Pinpoint the cell where the given text exists, returning its (X, Y) midpoint coordinate. 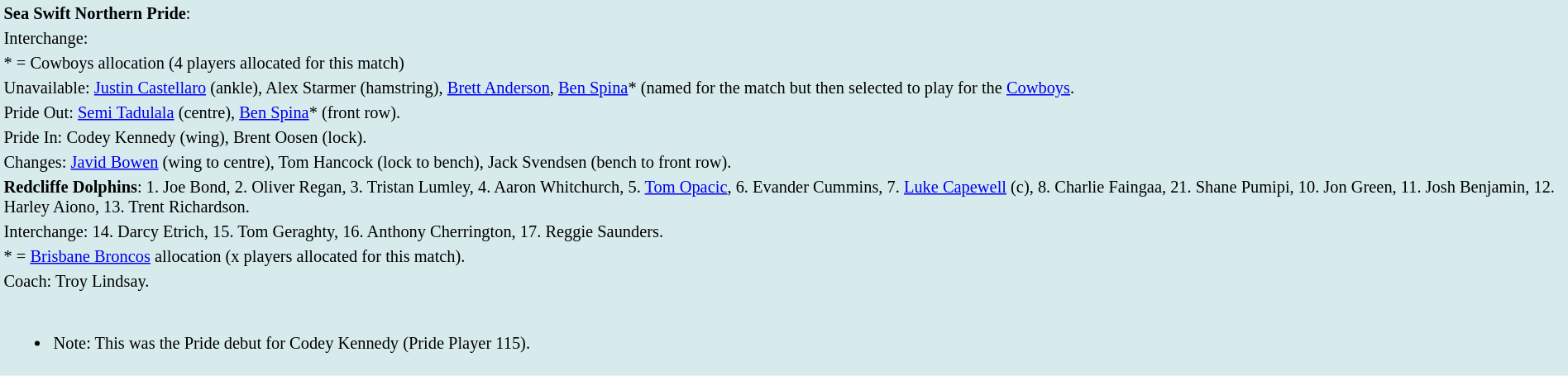
Coach: Troy Lindsay. (784, 281)
Note: This was the Pride debut for Codey Kennedy (Pride Player 115). (784, 333)
Sea Swift Northern Pride: (784, 13)
Pride Out: Semi Tadulala (centre), Ben Spina* (front row). (784, 112)
Changes: Javid Bowen (wing to centre), Tom Hancock (lock to bench), Jack Svendsen (bench to front row). (784, 162)
Interchange: 14. Darcy Etrich, 15. Tom Geraghty, 16. Anthony Cherrington, 17. Reggie Saunders. (784, 231)
* = Cowboys allocation (4 players allocated for this match) (784, 63)
* = Brisbane Broncos allocation (x players allocated for this match). (784, 256)
Interchange: (784, 38)
Pride In: Codey Kennedy (wing), Brent Oosen (lock). (784, 137)
